Return the (x, y) coordinate for the center point of the cell that contains the specified text.  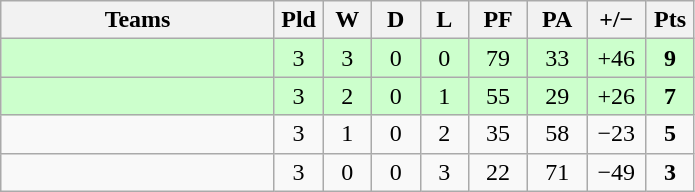
58 (558, 134)
79 (498, 58)
35 (498, 134)
PF (498, 20)
7 (670, 96)
Pld (298, 20)
−49 (616, 172)
71 (558, 172)
PA (558, 20)
29 (558, 96)
+26 (616, 96)
L (444, 20)
Pts (670, 20)
33 (558, 58)
+46 (616, 58)
+/− (616, 20)
22 (498, 172)
−23 (616, 134)
D (396, 20)
55 (498, 96)
Teams (138, 20)
9 (670, 58)
5 (670, 134)
W (348, 20)
